Output the [x, y] coordinate of the center of the cell containing the given text.  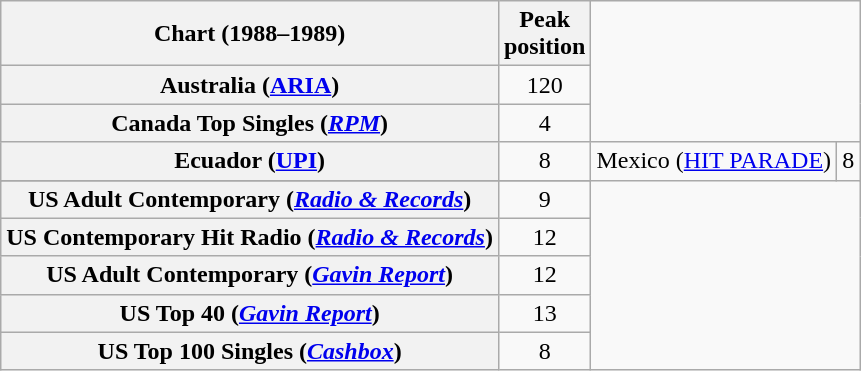
Ecuador (UPI) [250, 161]
Mexico (HIT PARADE) [714, 161]
120 [544, 85]
4 [544, 123]
US Top 40 (Gavin Report) [250, 313]
US Top 100 Singles (Cashbox) [250, 351]
Australia (ARIA) [250, 85]
Canada Top Singles (RPM) [250, 123]
Chart (1988–1989) [250, 34]
9 [544, 199]
Peakposition [544, 34]
US Adult Contemporary (Gavin Report) [250, 275]
13 [544, 313]
US Contemporary Hit Radio (Radio & Records) [250, 237]
US Adult Contemporary (Radio & Records) [250, 199]
